Return (X, Y) of the center of cell containing provided text 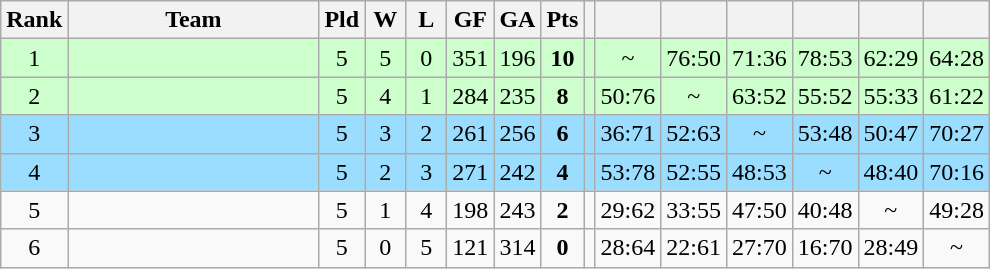
49:28 (957, 210)
L (426, 20)
GA (518, 20)
W (386, 20)
271 (470, 172)
63:52 (760, 96)
33:55 (694, 210)
8 (562, 96)
29:62 (628, 210)
235 (518, 96)
61:22 (957, 96)
40:48 (825, 210)
Team (194, 20)
36:71 (628, 134)
76:50 (694, 58)
48:40 (891, 172)
22:61 (694, 248)
27:70 (760, 248)
53:78 (628, 172)
314 (518, 248)
Pts (562, 20)
351 (470, 58)
70:16 (957, 172)
47:50 (760, 210)
242 (518, 172)
48:53 (760, 172)
GF (470, 20)
256 (518, 134)
62:29 (891, 58)
121 (470, 248)
243 (518, 210)
50:76 (628, 96)
261 (470, 134)
52:55 (694, 172)
55:33 (891, 96)
284 (470, 96)
Rank (34, 20)
198 (470, 210)
70:27 (957, 134)
64:28 (957, 58)
50:47 (891, 134)
55:52 (825, 96)
78:53 (825, 58)
71:36 (760, 58)
196 (518, 58)
10 (562, 58)
Pld (342, 20)
52:63 (694, 134)
53:48 (825, 134)
16:70 (825, 248)
28:64 (628, 248)
28:49 (891, 248)
